Return the (X, Y) coordinate for the center point of the cell that contains the specified text.  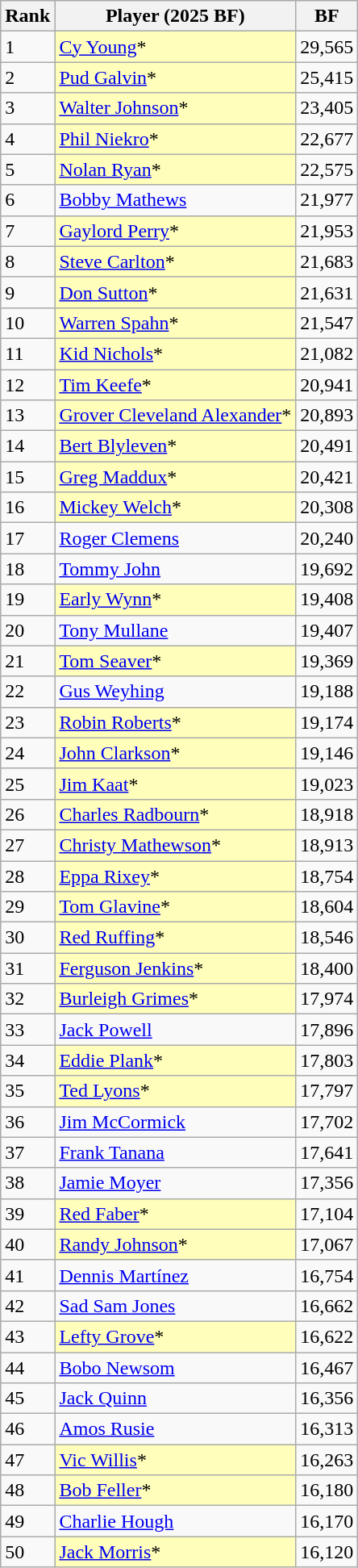
25,415 (327, 77)
34 (27, 1060)
17,702 (327, 1122)
20,491 (327, 446)
30 (27, 938)
19,692 (327, 569)
9 (27, 292)
Phil Niekro* (176, 139)
16,120 (327, 1552)
19,023 (327, 784)
Nolan Ryan* (176, 169)
19,188 (327, 692)
Player (2025 BF) (176, 16)
48 (27, 1491)
50 (27, 1552)
Gus Weyhing (176, 692)
Warren Spahn* (176, 323)
22 (27, 692)
16 (27, 508)
21,631 (327, 292)
Ferguson Jenkins* (176, 968)
19,146 (327, 753)
17,974 (327, 999)
21,547 (327, 323)
22,575 (327, 169)
26 (27, 814)
17,797 (327, 1091)
49 (27, 1521)
Red Faber* (176, 1214)
16,754 (327, 1275)
16,467 (327, 1368)
5 (27, 169)
24 (27, 753)
17,356 (327, 1183)
10 (27, 323)
Early Wynn* (176, 600)
29 (27, 907)
21 (27, 661)
18,546 (327, 938)
19,369 (327, 661)
3 (27, 108)
Pud Galvin* (176, 77)
11 (27, 353)
27 (27, 845)
Walter Johnson* (176, 108)
John Clarkson* (176, 753)
18,604 (327, 907)
Greg Maddux* (176, 477)
Gaylord Perry* (176, 231)
Don Sutton* (176, 292)
16,263 (327, 1460)
Randy Johnson* (176, 1244)
Eddie Plank* (176, 1060)
46 (27, 1429)
Red Ruffing* (176, 938)
19,407 (327, 630)
Robin Roberts* (176, 722)
44 (27, 1368)
18,913 (327, 845)
35 (27, 1091)
Dennis Martínez (176, 1275)
Jack Morris* (176, 1552)
Burleigh Grimes* (176, 999)
Christy Mathewson* (176, 845)
15 (27, 477)
39 (27, 1214)
16,313 (327, 1429)
32 (27, 999)
28 (27, 876)
1 (27, 47)
23 (27, 722)
13 (27, 416)
20,893 (327, 416)
Tom Glavine* (176, 907)
Vic Willis* (176, 1460)
7 (27, 231)
17 (27, 538)
Bob Feller* (176, 1491)
4 (27, 139)
Tony Mullane (176, 630)
36 (27, 1122)
40 (27, 1244)
18,400 (327, 968)
41 (27, 1275)
23,405 (327, 108)
Tim Keefe* (176, 385)
42 (27, 1306)
6 (27, 200)
17,896 (327, 1030)
33 (27, 1030)
Jamie Moyer (176, 1183)
21,082 (327, 353)
14 (27, 446)
31 (27, 968)
17,067 (327, 1244)
Charles Radbourn* (176, 814)
Steve Carlton* (176, 261)
Frank Tanana (176, 1152)
BF (327, 16)
Roger Clemens (176, 538)
16,180 (327, 1491)
Bert Blyleven* (176, 446)
16,662 (327, 1306)
21,953 (327, 231)
Rank (27, 16)
21,683 (327, 261)
18,754 (327, 876)
17,104 (327, 1214)
Jim McCormick (176, 1122)
Bobo Newsom (176, 1368)
12 (27, 385)
Cy Young* (176, 47)
37 (27, 1152)
Jack Powell (176, 1030)
20,421 (327, 477)
Jim Kaat* (176, 784)
Lefty Grove* (176, 1336)
18 (27, 569)
Tom Seaver* (176, 661)
Mickey Welch* (176, 508)
20,941 (327, 385)
2 (27, 77)
29,565 (327, 47)
43 (27, 1336)
19 (27, 600)
19,408 (327, 600)
Ted Lyons* (176, 1091)
Kid Nichols* (176, 353)
8 (27, 261)
Grover Cleveland Alexander* (176, 416)
21,977 (327, 200)
Bobby Mathews (176, 200)
19,174 (327, 722)
17,641 (327, 1152)
Sad Sam Jones (176, 1306)
Tommy John (176, 569)
20,308 (327, 508)
38 (27, 1183)
Charlie Hough (176, 1521)
Eppa Rixey* (176, 876)
47 (27, 1460)
16,356 (327, 1399)
20,240 (327, 538)
17,803 (327, 1060)
45 (27, 1399)
18,918 (327, 814)
25 (27, 784)
Jack Quinn (176, 1399)
16,170 (327, 1521)
Amos Rusie (176, 1429)
22,677 (327, 139)
20 (27, 630)
16,622 (327, 1336)
